For the text-containing cell, return its midpoint in (X, Y) coordinate format. 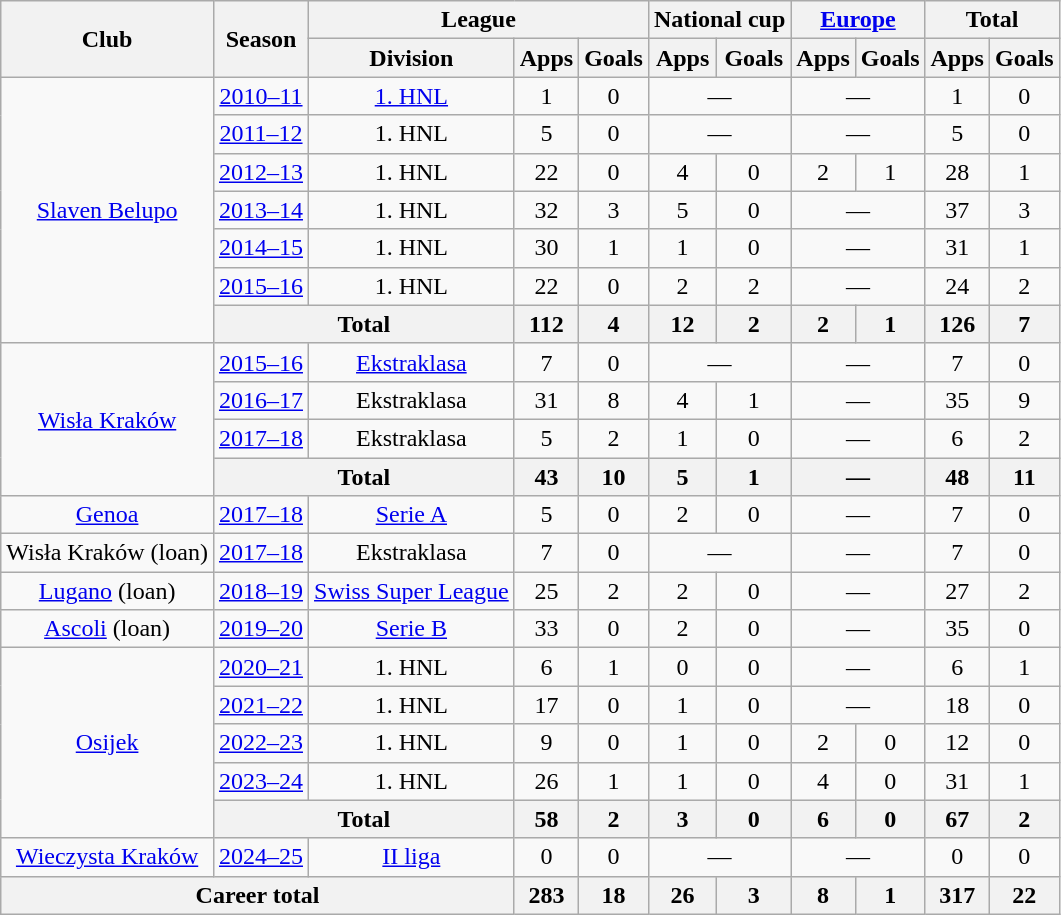
Serie A (412, 515)
Serie B (412, 629)
Osijek (108, 743)
2020–21 (260, 667)
67 (957, 819)
2012–13 (260, 172)
Wisła Kraków (108, 419)
58 (546, 819)
30 (546, 248)
27 (957, 591)
33 (546, 629)
Club (108, 39)
2022–23 (260, 743)
2018–19 (260, 591)
Lugano (loan) (108, 591)
II liga (412, 857)
Career total (258, 895)
17 (546, 705)
2021–22 (260, 705)
Swiss Super League (412, 591)
28 (957, 172)
2010–11 (260, 96)
Europe (858, 20)
10 (614, 477)
Slaven Belupo (108, 210)
National cup (719, 20)
32 (546, 210)
317 (957, 895)
Genoa (108, 515)
48 (957, 477)
2014–15 (260, 248)
Division (412, 58)
283 (546, 895)
25 (546, 591)
43 (546, 477)
126 (957, 324)
2013–14 (260, 210)
24 (957, 286)
2019–20 (260, 629)
112 (546, 324)
2023–24 (260, 781)
2011–12 (260, 134)
11 (1024, 477)
2016–17 (260, 400)
Season (260, 39)
League (479, 20)
Wieczysta Kraków (108, 857)
2024–25 (260, 857)
Wisła Kraków (loan) (108, 553)
37 (957, 210)
Ascoli (loan) (108, 629)
